Find where the given text appears and provide that cell's center as [x, y] coordinate. 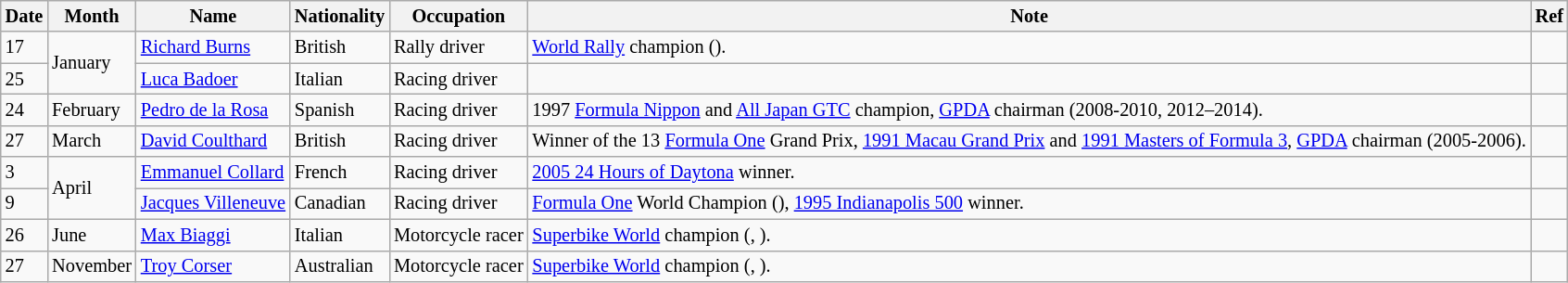
1997 Formula Nippon and All Japan GTC champion, GPDA chairman (2008-2010, 2012–2014). [1030, 109]
David Coulthard [213, 141]
17 [24, 47]
24 [24, 109]
Canadian [339, 203]
Australian [339, 266]
26 [24, 235]
Pedro de la Rosa [213, 109]
Spanish [339, 109]
Rally driver [458, 47]
Winner of the 13 Formula One Grand Prix, 1991 Macau Grand Prix and 1991 Masters of Formula 3, GPDA chairman (2005-2006). [1030, 141]
Name [213, 16]
February [92, 109]
Note [1030, 16]
Emmanuel Collard [213, 173]
2005 24 Hours of Daytona winner. [1030, 173]
March [92, 141]
January [92, 63]
Formula One World Champion (), 1995 Indianapolis 500 winner. [1030, 203]
Richard Burns [213, 47]
April [92, 187]
Troy Corser [213, 266]
Occupation [458, 16]
French [339, 173]
World Rally champion (). [1030, 47]
25 [24, 79]
Max Biaggi [213, 235]
9 [24, 203]
3 [24, 173]
Luca Badoer [213, 79]
Jacques Villeneuve [213, 203]
Ref [1549, 16]
November [92, 266]
Nationality [339, 16]
Month [92, 16]
June [92, 235]
Date [24, 16]
